Search for the cell housing the specified text and yield its [X, Y] center coordinate. 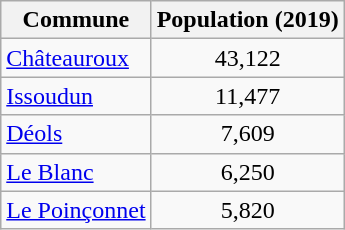
Issoudun [76, 96]
Le Poinçonnet [76, 210]
Déols [76, 134]
Commune [76, 20]
Population (2019) [248, 20]
Le Blanc [76, 172]
6,250 [248, 172]
43,122 [248, 58]
5,820 [248, 210]
11,477 [248, 96]
Châteauroux [76, 58]
7,609 [248, 134]
